Return the (x, y) coordinate for the center point of the cell that contains the specified text.  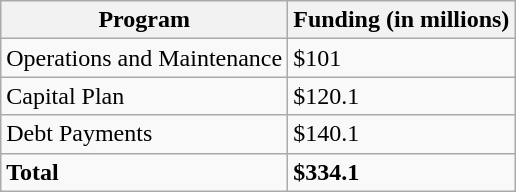
Total (144, 172)
$120.1 (402, 96)
Operations and Maintenance (144, 58)
Program (144, 20)
$334.1 (402, 172)
Capital Plan (144, 96)
$140.1 (402, 134)
$101 (402, 58)
Debt Payments (144, 134)
Funding (in millions) (402, 20)
